Return the (x, y) coordinate for the center point of the cell that contains the specified text.  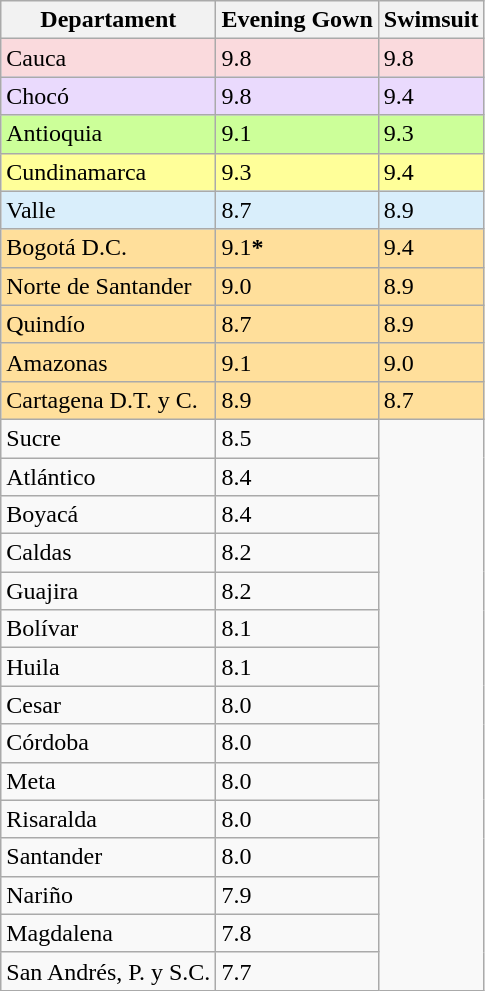
Cesar (108, 705)
Amazonas (108, 362)
Meta (108, 781)
Swimsuit (431, 20)
Huila (108, 667)
Cartagena D.T. y C. (108, 400)
Córdoba (108, 743)
Bolívar (108, 629)
Cundinamarca (108, 172)
Magdalena (108, 933)
San Andrés, P. y S.C. (108, 971)
Boyacá (108, 515)
9.1* (297, 248)
Cauca (108, 58)
Risaralda (108, 819)
Caldas (108, 553)
Evening Gown (297, 20)
Departament (108, 20)
Nariño (108, 895)
Norte de Santander (108, 286)
Santander (108, 857)
Atlántico (108, 477)
Guajira (108, 591)
7.9 (297, 895)
7.8 (297, 933)
8.5 (297, 438)
Quindío (108, 324)
7.7 (297, 971)
Sucre (108, 438)
Chocó (108, 96)
Bogotá D.C. (108, 248)
Valle (108, 210)
Antioquia (108, 134)
